Detect which cell encompasses the target text, then output its [x, y] center coordinate. 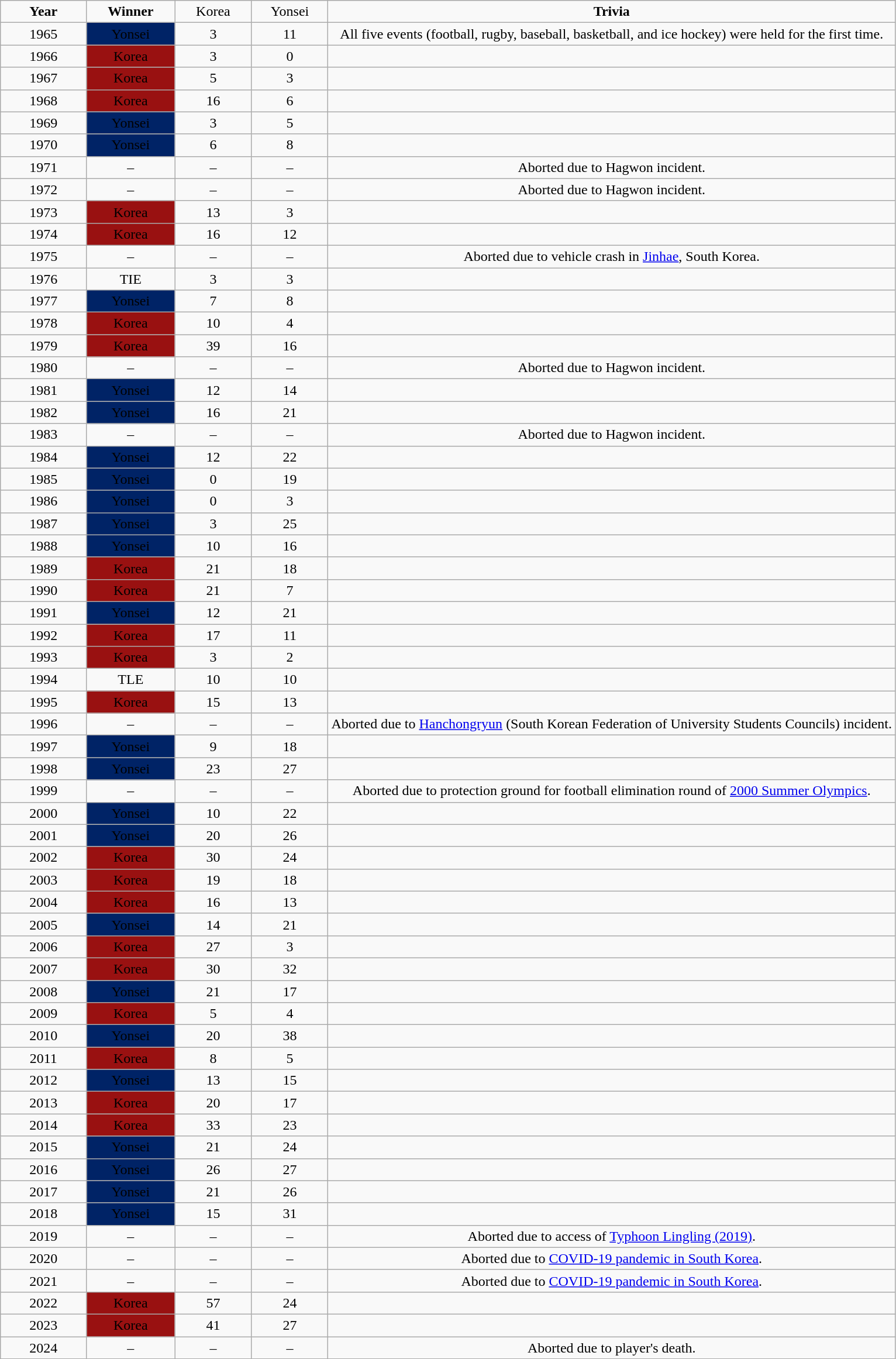
2015 [43, 1147]
2020 [43, 1258]
Aborted due to Hanchongryun (South Korean Federation of University Students Councils) incident. [612, 724]
Year [43, 12]
2023 [43, 1325]
2010 [43, 1036]
31 [290, 1214]
1984 [43, 457]
2018 [43, 1214]
9 [213, 746]
1988 [43, 546]
1983 [43, 435]
1991 [43, 613]
1982 [43, 412]
41 [213, 1325]
1989 [43, 568]
1997 [43, 746]
1995 [43, 702]
2017 [43, 1192]
1971 [43, 167]
1972 [43, 190]
Aborted due to vehicle crash in Jinhae, South Korea. [612, 256]
1987 [43, 524]
Aborted due to protection ground for football elimination round of 2000 Summer Olympics. [612, 791]
1996 [43, 724]
39 [213, 346]
1976 [43, 279]
25 [290, 524]
2011 [43, 1058]
All five events (football, rugby, baseball, basketball, and ice hockey) were held for the first time. [612, 34]
33 [213, 1125]
Aborted due to access of Typhoon Lingling (2019). [612, 1236]
2001 [43, 835]
1979 [43, 346]
1965 [43, 34]
1993 [43, 658]
2009 [43, 1014]
2012 [43, 1081]
1975 [43, 256]
2024 [43, 1347]
1986 [43, 501]
2021 [43, 1281]
1966 [43, 56]
1973 [43, 212]
1970 [43, 145]
1969 [43, 123]
1985 [43, 479]
1981 [43, 390]
1992 [43, 635]
1967 [43, 78]
1994 [43, 680]
2000 [43, 813]
TIE [131, 279]
2022 [43, 1303]
32 [290, 969]
1978 [43, 324]
2005 [43, 924]
2014 [43, 1125]
2016 [43, 1169]
1974 [43, 234]
2019 [43, 1236]
2003 [43, 880]
TLE [131, 680]
57 [213, 1303]
2006 [43, 947]
Trivia [612, 12]
1980 [43, 368]
2002 [43, 858]
Winner [131, 12]
Aborted due to player's death. [612, 1347]
1990 [43, 590]
2008 [43, 992]
2004 [43, 902]
1968 [43, 101]
2007 [43, 969]
1998 [43, 769]
38 [290, 1036]
2013 [43, 1103]
1977 [43, 301]
1999 [43, 791]
2 [290, 658]
